For the text-containing cell, return its midpoint in [x, y] coordinate format. 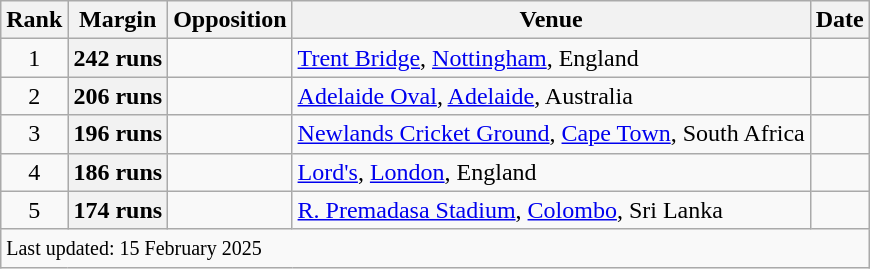
Lord's, London, England [551, 172]
Opposition [230, 20]
186 runs [118, 172]
242 runs [118, 58]
Last updated: 15 February 2025 [436, 248]
2 [34, 96]
196 runs [118, 134]
1 [34, 58]
R. Premadasa Stadium, Colombo, Sri Lanka [551, 210]
206 runs [118, 96]
Rank [34, 20]
Trent Bridge, Nottingham, England [551, 58]
3 [34, 134]
Date [840, 20]
174 runs [118, 210]
Newlands Cricket Ground, Cape Town, South Africa [551, 134]
4 [34, 172]
Margin [118, 20]
Venue [551, 20]
5 [34, 210]
Adelaide Oval, Adelaide, Australia [551, 96]
